Search for the cell housing the specified text and yield its (x, y) center coordinate. 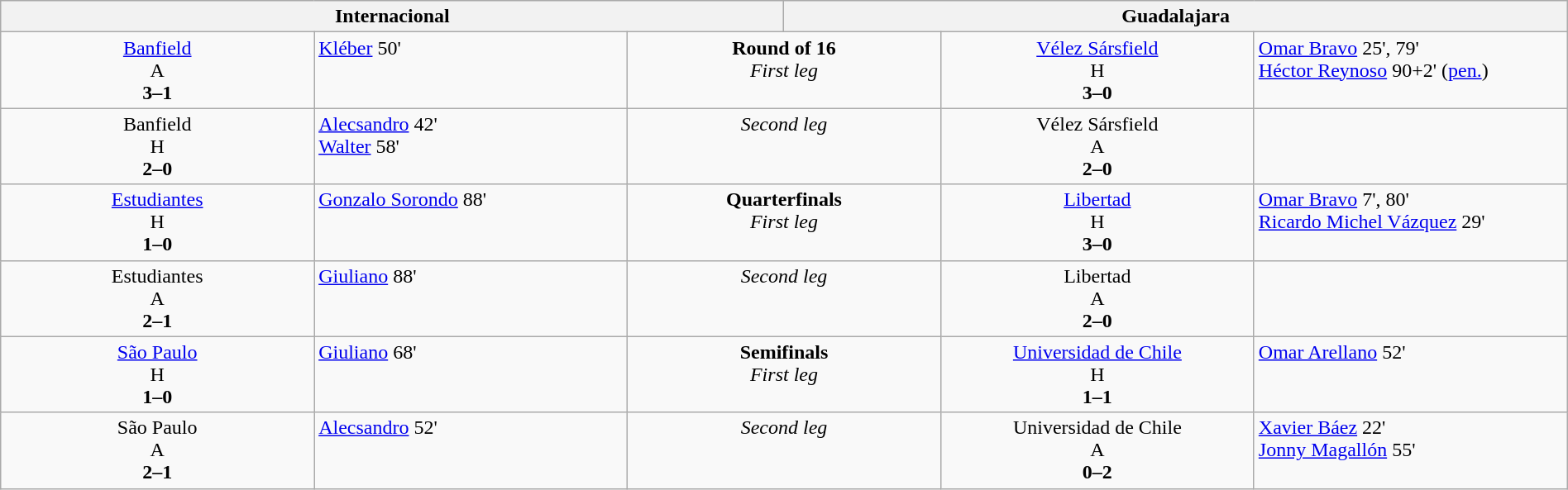
EstudiantesA2–1 (157, 298)
Round of 16 First leg (784, 70)
LibertadA2–0 (1097, 298)
Omar Bravo 25', 79'Héctor Reynoso 90+2' (pen.) (1411, 70)
Omar Arellano 52' (1411, 374)
Libertad H3–0 (1097, 222)
Xavier Báez 22'Jonny Magallón 55' (1411, 450)
Universidad de Chile H1–1 (1097, 374)
São Paulo H1–0 (157, 374)
Alecsandro 52' (471, 450)
Estudiantes H1–0 (157, 222)
Vélez Sársfield H 3–0 (1097, 70)
Omar Bravo 7', 80'Ricardo Michel Vázquez 29' (1411, 222)
Quarterfinals First leg (784, 222)
Gonzalo Sorondo 88' (471, 222)
Alecsandro 42'Walter 58' (471, 146)
Banfield H 2–0 (157, 146)
Internacional (392, 17)
Giuliano 68' (471, 374)
Banfield A 3–1 (157, 70)
São PauloA2–1 (157, 450)
Universidad de ChileA0–2 (1097, 450)
Kléber 50' (471, 70)
Guadalajara (1176, 17)
Vélez SársfieldA2–0 (1097, 146)
Giuliano 88' (471, 298)
Semifinals First leg (784, 374)
